Determine the [x, y] coordinate at the center of the cell enclosing the given text.  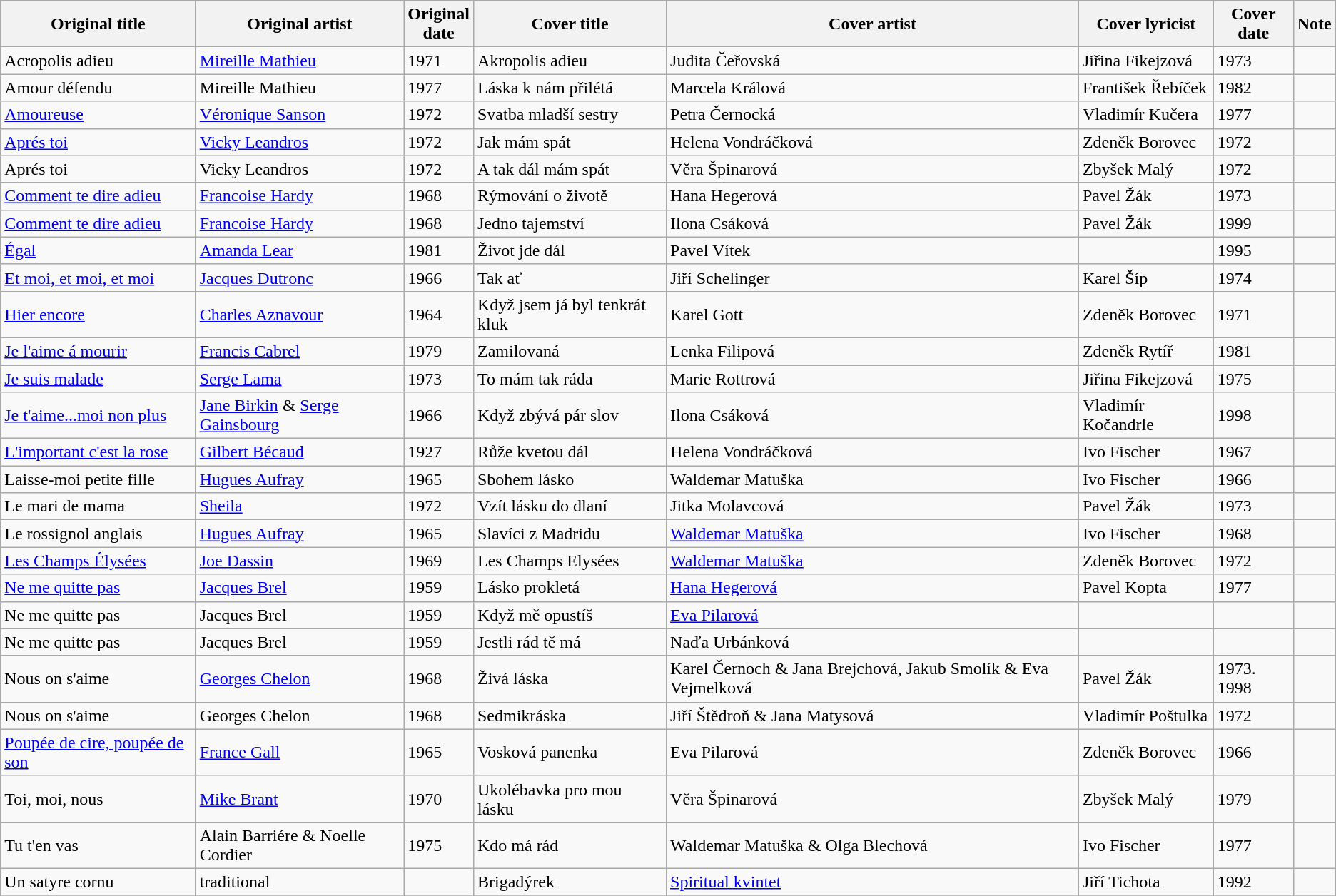
1974 [1253, 278]
Když mě opustíš [570, 615]
Francis Cabrel [300, 351]
Toi, moi, nous [98, 799]
traditional [300, 882]
Les Champs Elysées [570, 561]
Poupée de cire, poupée de son [98, 752]
Tak ať [570, 278]
L'important c'est la rose [98, 452]
Živá láska [570, 679]
Hier encore [98, 314]
Charles Aznavour [300, 314]
Vzít lásku do dlaní [570, 506]
Sbohem lásko [570, 479]
Je l'aime á mourir [98, 351]
Original date [439, 24]
A tak dál mám spát [570, 169]
Marie Rottrová [873, 379]
Jacques Dutronc [300, 278]
Jiří Tichota [1146, 882]
Égal [98, 250]
Joe Dassin [300, 561]
Slavíci z Madridu [570, 534]
Vosková panenka [570, 752]
Sedmikráska [570, 716]
Serge Lama [300, 379]
Amanda Lear [300, 250]
Svatba mladší sestry [570, 115]
Karel Šíp [1146, 278]
Zamilovaná [570, 351]
Ukolébavka pro mou lásku [570, 799]
Karel Černoch & Jana Brejchová, Jakub Smolík & Eva Vejmelková [873, 679]
1999 [1253, 223]
Kdo má rád [570, 845]
Spiritual kvintet [873, 882]
Naďa Urbánková [873, 642]
Vladimír Poštulka [1146, 716]
1992 [1253, 882]
Jiří Štědroň & Jana Matysová [873, 716]
Amoureuse [98, 115]
Pavel Kopta [1146, 588]
Marcela Králová [873, 88]
Un satyre cornu [98, 882]
Růže kvetou dál [570, 452]
1995 [1253, 250]
Cover date [1253, 24]
František Řebíček [1146, 88]
Amour défendu [98, 88]
Et moi, et moi, et moi [98, 278]
France Gall [300, 752]
Pavel Vítek [873, 250]
Život jde dál [570, 250]
1973. 1998 [1253, 679]
Alain Barriére & Noelle Cordier [300, 845]
Petra Černocká [873, 115]
1982 [1253, 88]
Judita Čeřovská [873, 61]
Láska k nám přilétá [570, 88]
Akropolis adieu [570, 61]
Original title [98, 24]
Acropolis adieu [98, 61]
Mike Brant [300, 799]
Cover artist [873, 24]
Je suis malade [98, 379]
Gilbert Bécaud [300, 452]
1967 [1253, 452]
Cover title [570, 24]
Note [1315, 24]
Vladimír Kočandrle [1146, 415]
1969 [439, 561]
Cover lyricist [1146, 24]
Jedno tajemství [570, 223]
Laisse-moi petite fille [98, 479]
Karel Gott [873, 314]
1970 [439, 799]
Když jsem já byl tenkrát kluk [570, 314]
Rýmování o životě [570, 196]
Je t'aime...moi non plus [98, 415]
Le mari de mama [98, 506]
Lenka Filipová [873, 351]
Jestli rád tě má [570, 642]
1964 [439, 314]
Jak mám spát [570, 142]
Lásko prokletá [570, 588]
Jiří Schelinger [873, 278]
1927 [439, 452]
Zdeněk Rytíř [1146, 351]
Brigadýrek [570, 882]
Tu t'en vas [98, 845]
Jitka Molavcová [873, 506]
Le rossignol anglais [98, 534]
Když zbývá pár slov [570, 415]
Waldemar Matuška & Olga Blechová [873, 845]
To mám tak ráda [570, 379]
Vladimír Kučera [1146, 115]
Original artist [300, 24]
Véronique Sanson [300, 115]
Jane Birkin & Serge Gainsbourg [300, 415]
1998 [1253, 415]
Les Champs Élysées [98, 561]
Sheila [300, 506]
